Provide the (X, Y) coordinate of the cell's center where the given text is located.  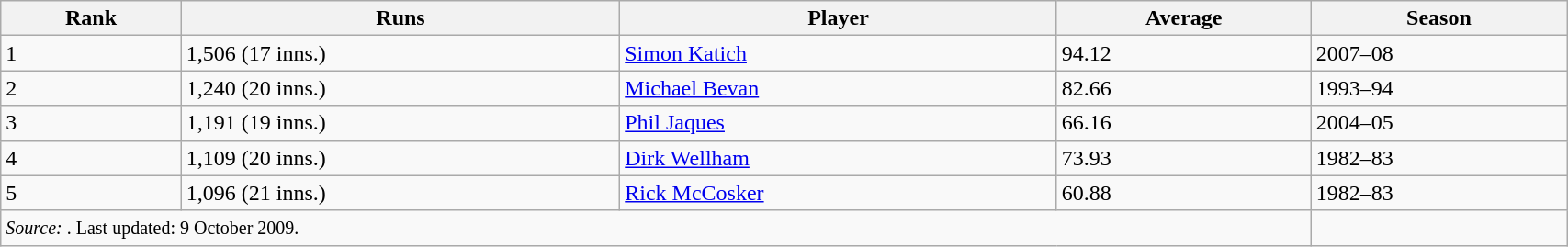
Player (839, 18)
Runs (400, 18)
4 (91, 158)
5 (91, 193)
60.88 (1183, 193)
2004–05 (1438, 123)
94.12 (1183, 53)
1,096 (21 inns.) (400, 193)
Average (1183, 18)
1 (91, 53)
2007–08 (1438, 53)
Dirk Wellham (839, 158)
66.16 (1183, 123)
1,191 (19 inns.) (400, 123)
1,240 (20 inns.) (400, 88)
Michael Bevan (839, 88)
Rank (91, 18)
1,109 (20 inns.) (400, 158)
Source: . Last updated: 9 October 2009. (656, 228)
2 (91, 88)
Season (1438, 18)
Simon Katich (839, 53)
1993–94 (1438, 88)
82.66 (1183, 88)
Phil Jaques (839, 123)
Rick McCosker (839, 193)
3 (91, 123)
1,506 (17 inns.) (400, 53)
73.93 (1183, 158)
